Locate the cell with the specified text and output its [X, Y] center coordinate. 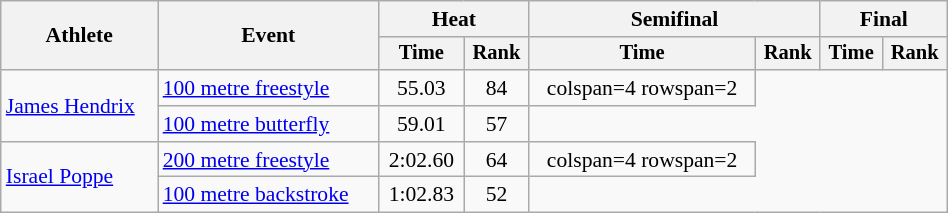
Israel Poppe [80, 178]
57 [496, 124]
1:02.83 [422, 195]
Athlete [80, 36]
2:02.60 [422, 160]
Final [884, 19]
55.03 [422, 88]
100 metre freestyle [268, 88]
100 metre backstroke [268, 195]
200 metre freestyle [268, 160]
100 metre butterfly [268, 124]
59.01 [422, 124]
Heat [454, 19]
64 [496, 160]
Semifinal [674, 19]
52 [496, 195]
James Hendrix [80, 106]
Event [268, 36]
84 [496, 88]
